Capture the cell that displays the provided text and extract its [x, y] central coordinate. 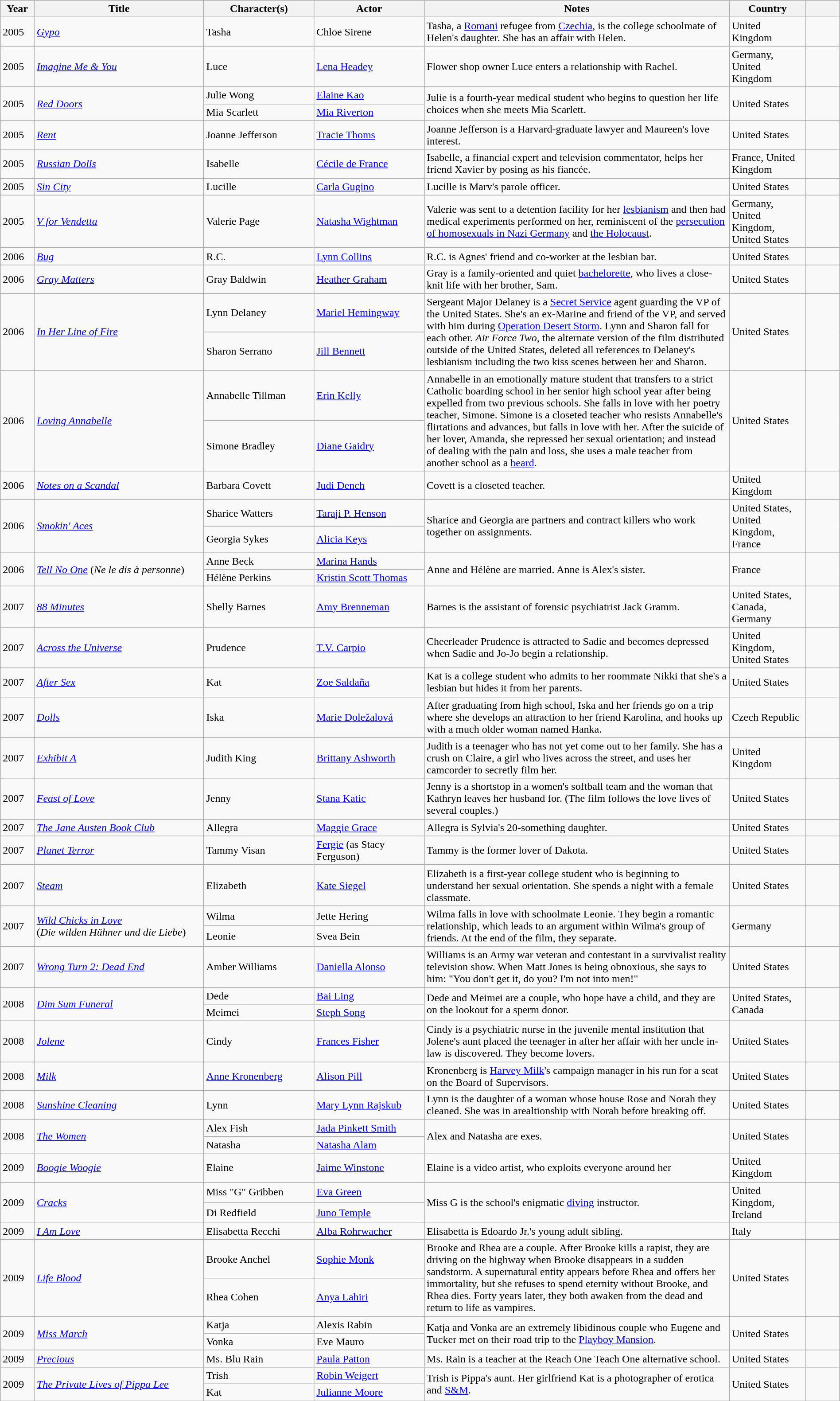
Gypo [119, 32]
Meimei [259, 1013]
Mariel Hemingway [369, 313]
Mia Scarlett [259, 112]
Jolene [119, 1042]
Joanne Jefferson [259, 135]
Elizabeth [259, 885]
Isabelle [259, 164]
Jaime Winstone [369, 1167]
Jill Bennett [369, 351]
Di Redfield [259, 1213]
Wrong Turn 2: Dead End [119, 967]
Diane Gaidry [369, 446]
Frances Fisher [369, 1042]
Feast of Love [119, 799]
Lucille [259, 187]
Elaine [259, 1167]
Alexis Rabin [369, 1325]
Julie is a fourth-year medical student who begins to question her life choices when she meets Mia Scarlett. [577, 104]
Amber Williams [259, 967]
Tasha, a Romani refugee from Czechia, is the college schoolmate of Helen's daughter. She has an affair with Helen. [577, 32]
Loving Annabelle [119, 421]
Zoe Saldaña [369, 683]
Tracie Thoms [369, 135]
Allegra [259, 827]
Tasha [259, 32]
Germany [767, 926]
Germany, United Kingdom, United States [767, 222]
Flower shop owner Luce enters a relationship with Rachel. [577, 66]
Miss G is the school's enigmatic diving instructor. [577, 1202]
Mia Riverton [369, 112]
Elisabetta is Edoardo Jr.'s young adult sibling. [577, 1231]
Annabelle Tillman [259, 396]
Exhibit A [119, 758]
Germany, United Kingdom [767, 66]
Juno Temple [369, 1213]
Simone Bradley [259, 446]
Gray Baldwin [259, 279]
Katja and Vonka are an extremely libidinous couple who Eugene and Tucker met on their road trip to the Playboy Mansion. [577, 1333]
Isabelle, a financial expert and television commentator, helps her friend Xavier by posing as his fiancée. [577, 164]
Valerie Page [259, 222]
Ms. Blu Rain [259, 1358]
Svea Bein [369, 936]
Joanne Jefferson is a Harvard-graduate lawyer and Maureen's love interest. [577, 135]
Miss "G" Gribben [259, 1192]
The Private Lives of Pippa Lee [119, 1384]
After Sex [119, 683]
Steph Song [369, 1013]
Czech Republic [767, 717]
Trish [259, 1375]
Marina Hands [369, 561]
United States, Canada [767, 1004]
Across the Universe [119, 648]
Prudence [259, 648]
In Her Line of Fire [119, 332]
Anne Kronenberg [259, 1076]
Julie Wong [259, 95]
Sophie Monk [369, 1259]
Lynn [259, 1105]
Erin Kelly [369, 396]
Natasha Wightman [369, 222]
Judi Dench [369, 486]
Bug [119, 256]
Alison Pill [369, 1076]
Barbara Covett [259, 486]
Chloe Sirene [369, 32]
Lucille is Marv's parole officer. [577, 187]
T.V. Carpio [369, 648]
Carla Gugino [369, 187]
Steam [119, 885]
Notes [577, 9]
Jada Pinkett Smith [369, 1128]
Title [119, 9]
Daniella Alonso [369, 967]
Wild Chicks in Love (Die wilden Hühner und die Liebe) [119, 926]
Jette Hering [369, 916]
Ms. Rain is a teacher at the Reach One Teach One alternative school. [577, 1358]
Kronenberg is Harvey Milk's campaign manager in his run for a seat on the Board of Supervisors. [577, 1076]
Russian Dolls [119, 164]
Wilma [259, 916]
Cindy [259, 1042]
Robin Weigert [369, 1375]
Covett is a closeted teacher. [577, 486]
The Jane Austen Book Club [119, 827]
Country [767, 9]
Julianne Moore [369, 1392]
Sharice and Georgia are partners and contract killers who work together on assignments. [577, 527]
Planet Terror [119, 850]
Tammy is the former lover of Dakota. [577, 850]
Lynn is the daughter of a woman whose house Rose and Norah they cleaned. She was in arealtionship with Norah before breaking off. [577, 1105]
Gray is a family-oriented and quiet bachelorette, who lives a close-knit life with her brother, Sam. [577, 279]
Actor [369, 9]
Dolls [119, 717]
Eve Mauro [369, 1342]
Natasha Alam [369, 1145]
Anya Lahiri [369, 1298]
France, United Kingdom [767, 164]
United Kingdom, Ireland [767, 1202]
Rhea Cohen [259, 1298]
Taraji P. Henson [369, 513]
Sharon Serrano [259, 351]
Brittany Ashworth [369, 758]
Bai Ling [369, 996]
Leonie [259, 936]
Sin City [119, 187]
Allegra is Sylvia's 20-something daughter. [577, 827]
Kristin Scott Thomas [369, 578]
Imagine Me & You [119, 66]
Georgia Sykes [259, 539]
Katja [259, 1325]
I Am Love [119, 1231]
Cheerleader Prudence is attracted to Sadie and becomes depressed when Sadie and Jo-Jo begin a relationship. [577, 648]
V for Vendetta [119, 222]
Lynn Collins [369, 256]
Alicia Keys [369, 539]
Anne and Hélène are married. Anne is Alex's sister. [577, 570]
Smokin' Aces [119, 527]
Rent [119, 135]
Tammy Visan [259, 850]
Hélène Perkins [259, 578]
Milk [119, 1076]
Boogie Woogie [119, 1167]
Paula Patton [369, 1358]
Character(s) [259, 9]
Marie Doležalová [369, 717]
Elizabeth is a first-year college student who is beginning to understand her sexual orientation. She spends a night with a female classmate. [577, 885]
Mary Lynn Rajskub [369, 1105]
United Kingdom, United States [767, 648]
Eva Green [369, 1192]
Life Blood [119, 1278]
Lynn Delaney [259, 313]
Notes on a Scandal [119, 486]
Alex Fish [259, 1128]
Gray Matters [119, 279]
Dede [259, 996]
The Women [119, 1136]
Tell No One (Ne le dis à personne) [119, 570]
Elaine Kao [369, 95]
Sunshine Cleaning [119, 1105]
Maggie Grace [369, 827]
Sharice Watters [259, 513]
Trish is Pippa's aunt. Her girlfriend Kat is a photographer of erotica and S&M. [577, 1384]
Stana Katic [369, 799]
Heather Graham [369, 279]
Brooke Anchel [259, 1259]
Alba Rohrwacher [369, 1231]
Anne Beck [259, 561]
Red Doors [119, 104]
R.C. is Agnes' friend and co-worker at the lesbian bar. [577, 256]
Dim Sum Funeral [119, 1004]
Kat is a college student who admits to her roommate Nikki that she's a lesbian but hides it from her parents. [577, 683]
Amy Brenneman [369, 607]
Barnes is the assistant of forensic psychiatrist Jack Gramm. [577, 607]
Jenny [259, 799]
United States, Canada, Germany [767, 607]
Fergie (as Stacy Ferguson) [369, 850]
Vonka [259, 1342]
Judith King [259, 758]
Elaine is a video artist, who exploits everyone around her [577, 1167]
Luce [259, 66]
88 Minutes [119, 607]
Shelly Barnes [259, 607]
United States, United Kingdom, France [767, 527]
Kate Siegel [369, 885]
Precious [119, 1358]
Miss March [119, 1333]
Year [18, 9]
R.C. [259, 256]
Cracks [119, 1202]
France [767, 570]
Lena Headey [369, 66]
Elisabetta Recchi [259, 1231]
Natasha [259, 1145]
Italy [767, 1231]
Dede and Meimei are a couple, who hope have a child, and they are on the lookout for a sperm donor. [577, 1004]
Iska [259, 717]
Cécile de France [369, 164]
Alex and Natasha are exes. [577, 1136]
